Search for the cell housing the specified text and yield its (X, Y) center coordinate. 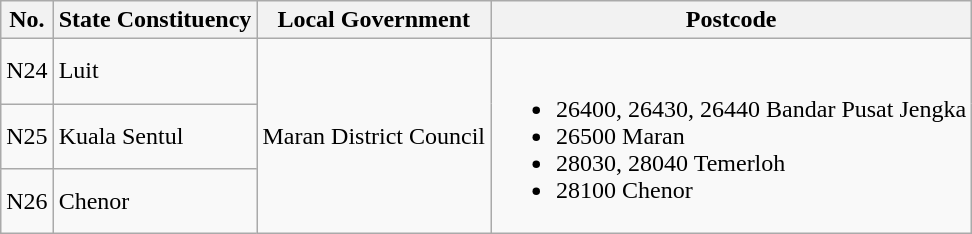
Luit (155, 72)
N24 (27, 72)
Local Government (374, 20)
No. (27, 20)
Maran District Council (374, 136)
Postcode (732, 20)
N26 (27, 200)
Kuala Sentul (155, 136)
Chenor (155, 200)
N25 (27, 136)
26400, 26430, 26440 Bandar Pusat Jengka26500 Maran28030, 28040 Temerloh28100 Chenor (732, 136)
State Constituency (155, 20)
